Output the [X, Y] coordinate of the center of the cell containing the given text.  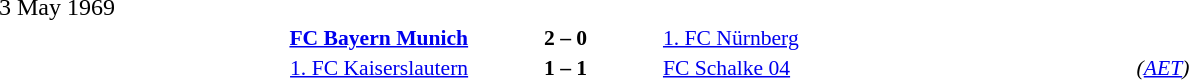
1. FC Nürnberg [897, 38]
2 – 0 [566, 38]
